Return [X, Y] of the center of cell containing provided text 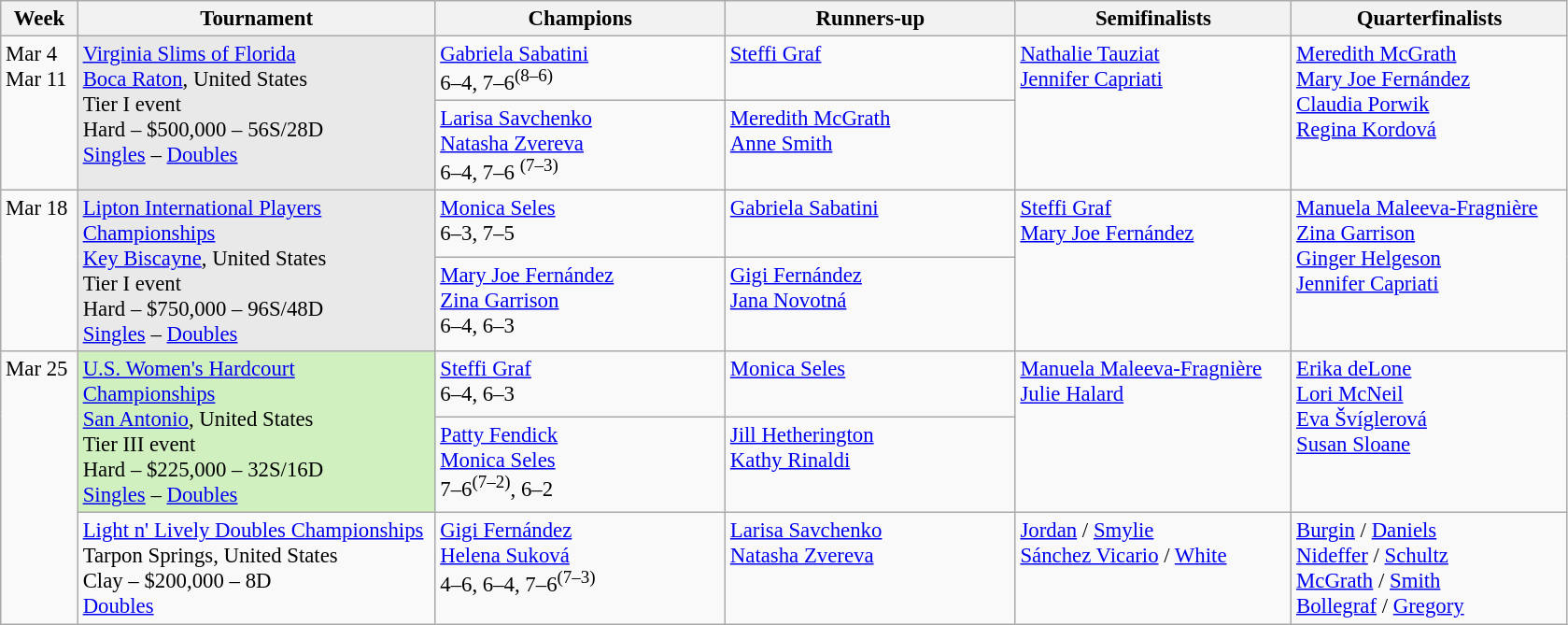
Manuela Maleeva-Fragnière Zina Garrison Ginger Helgeson Jennifer Capriati [1430, 271]
Steffi Graf Mary Joe Fernández [1153, 271]
Jordan / Smylie Sánchez Vicario / White [1153, 568]
Erika deLone Lori McNeil Eva Švíglerová Susan Sloane [1430, 432]
Gigi Fernández Jana Novotná [870, 305]
Meredith McGrath Mary Joe Fernández Claudia Porwik Regina Kordová [1430, 114]
Virginia Slims of Florida Boca Raton, United StatesTier I event Hard – $500,000 – 56S/28DSingles – Doubles [256, 114]
Tournament [256, 19]
Larisa Savchenko Natasha Zvereva6–4, 7–6 (7–3) [581, 146]
Mar 18 [39, 271]
Semifinalists [1153, 19]
Gabriela Sabatini [870, 224]
Monica Seles6–3, 7–5 [581, 224]
Larisa Savchenko Natasha Zvereva [870, 568]
U.S. Women's Hardcourt Championships San Antonio, United StatesTier III event Hard – $225,000 – 32S/16D Singles – Doubles [256, 432]
Lipton International Players Championships Key Biscayne, United StatesTier I event Hard – $750,000 – 96S/48DSingles – Doubles [256, 271]
Burgin / Daniels Nideffer / Schultz McGrath / Smith Bollegraf / Gregory [1430, 568]
Steffi Graf [870, 69]
Mar 4Mar 11 [39, 114]
Runners-up [870, 19]
Quarterfinalists [1430, 19]
Light n' Lively Doubles Championships Tarpon Springs, United StatesClay – $200,000 – 8D Doubles [256, 568]
Gabriela Sabatini6–4, 7–6(8–6) [581, 69]
Meredith McGrath Anne Smith [870, 146]
Jill Hetherington Kathy Rinaldi [870, 465]
Week [39, 19]
Gigi Fernández Helena Suková 4–6, 6–4, 7–6(7–3) [581, 568]
Monica Seles [870, 383]
Mar 25 [39, 488]
Champions [581, 19]
Steffi Graf6–4, 6–3 [581, 383]
Nathalie Tauziat Jennifer Capriati [1153, 114]
Patty Fendick Monica Seles7–6(7–2), 6–2 [581, 465]
Mary Joe Fernández Zina Garrison6–4, 6–3 [581, 305]
Manuela Maleeva-Fragnière Julie Halard [1153, 432]
